Identify which cell holds the provided text, then report its [X, Y] central coordinate. 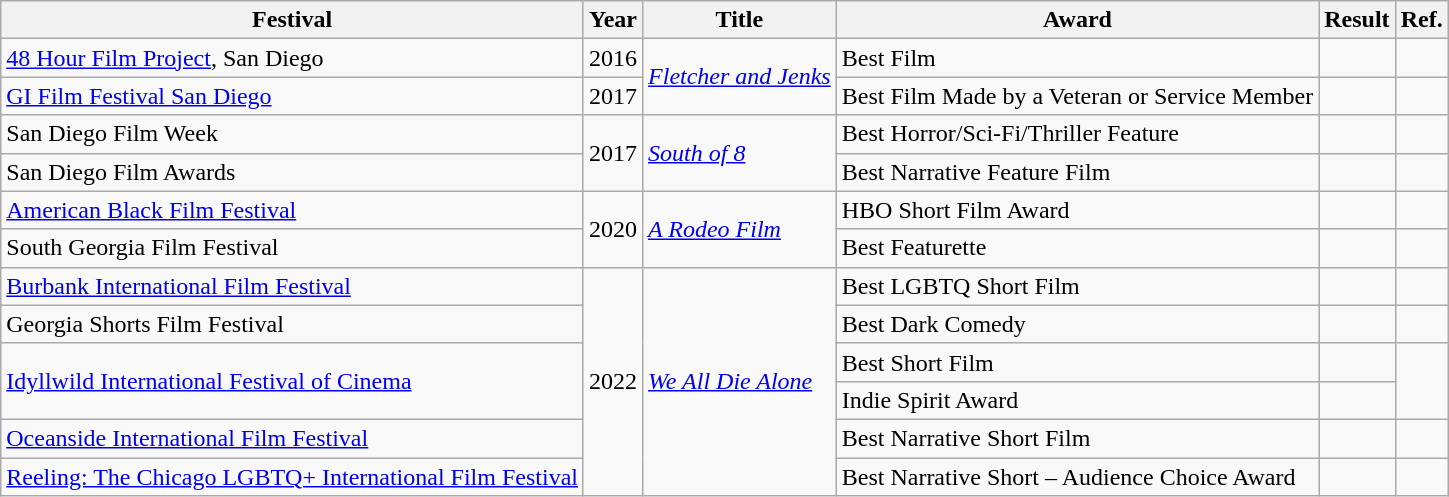
48 Hour Film Project, San Diego [292, 58]
Ref. [1422, 20]
Idyllwild International Festival of Cinema [292, 381]
Title [740, 20]
South Georgia Film Festival [292, 248]
Burbank International Film Festival [292, 286]
2020 [612, 229]
San Diego Film Awards [292, 172]
Best Narrative Short Film [1078, 438]
Best Short Film [1078, 362]
Indie Spirit Award [1078, 400]
2022 [612, 381]
Best Narrative Short – Audience Choice Award [1078, 477]
Reeling: The Chicago LGBTQ+ International Film Festival [292, 477]
2016 [612, 58]
Best Film Made by a Veteran or Service Member [1078, 96]
Oceanside International Film Festival [292, 438]
GI Film Festival San Diego [292, 96]
We All Die Alone [740, 381]
Year [612, 20]
South of 8 [740, 153]
Result [1357, 20]
Best LGBTQ Short Film [1078, 286]
Best Featurette [1078, 248]
Festival [292, 20]
Best Film [1078, 58]
San Diego Film Week [292, 134]
Fletcher and Jenks [740, 77]
Georgia Shorts Film Festival [292, 324]
HBO Short Film Award [1078, 210]
Best Dark Comedy [1078, 324]
Award [1078, 20]
A Rodeo Film [740, 229]
American Black Film Festival [292, 210]
Best Horror/Sci-Fi/Thriller Feature [1078, 134]
Best Narrative Feature Film [1078, 172]
